Pinpoint the cell where the given text exists, returning its [x, y] midpoint coordinate. 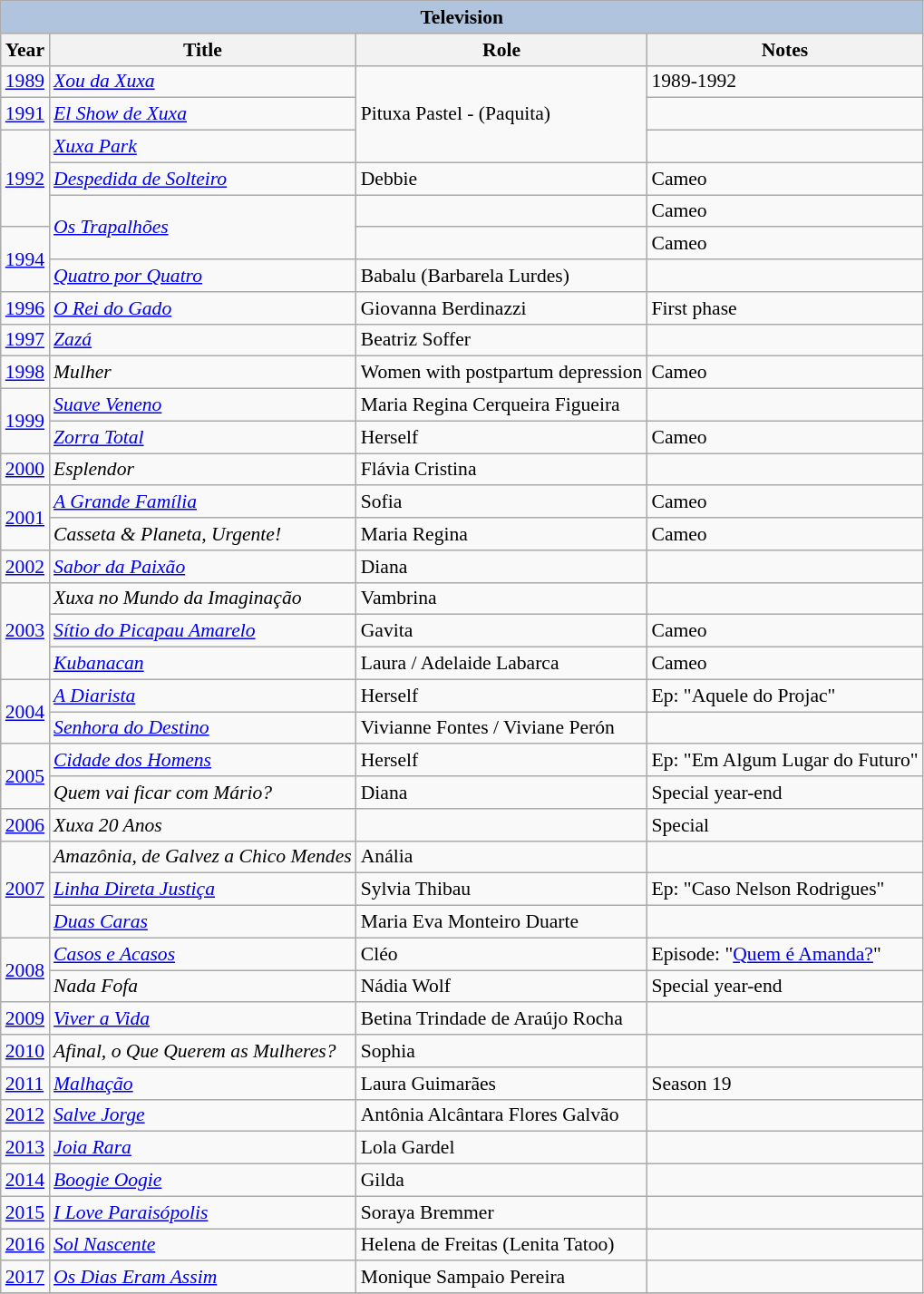
2013 [25, 1148]
Xou da Xuxa [203, 82]
Soraya Bremmer [502, 1212]
Lola Gardel [502, 1148]
Maria Eva Monteiro Duarte [502, 922]
Sophia [502, 1051]
Os Dias Eram Assim [203, 1278]
Flávia Cristina [502, 470]
Gavita [502, 631]
Title [203, 50]
1989 [25, 82]
2003 [25, 631]
Senhora do Destino [203, 728]
1992 [25, 180]
2007 [25, 889]
2012 [25, 1115]
Xuxa no Mundo da Imaginação [203, 598]
El Show de Xuxa [203, 114]
2014 [25, 1181]
Ep: "Aquele do Projac" [784, 696]
2001 [25, 519]
Vambrina [502, 598]
Babalu (Barbarela Lurdes) [502, 276]
I Love Paraisópolis [203, 1212]
2004 [25, 711]
Ep: "Caso Nelson Rodrigues" [784, 890]
2017 [25, 1278]
1997 [25, 340]
Casseta & Planeta, Urgente! [203, 534]
Role [502, 50]
Kubanacan [203, 664]
1996 [25, 308]
Monique Sampaio Pereira [502, 1278]
Linha Direta Justiça [203, 890]
Nada Fofa [203, 987]
1999 [25, 421]
Cléo [502, 954]
Sylvia Thibau [502, 890]
Sítio do Picapau Amarelo [203, 631]
Antônia Alcântara Flores Galvão [502, 1115]
Zorra Total [203, 437]
Esplendor [203, 470]
2015 [25, 1212]
Xuxa Park [203, 147]
Boogie Oogie [203, 1181]
Pituxa Pastel - (Paquita) [502, 114]
Maria Regina Cerqueira Figueira [502, 405]
Quatro por Quatro [203, 276]
Television [462, 17]
Salve Jorge [203, 1115]
Viver a Vida [203, 1019]
2002 [25, 567]
Xuxa 20 Anos [203, 825]
Maria Regina [502, 534]
2011 [25, 1084]
2005 [25, 776]
1991 [25, 114]
Sol Nascente [203, 1245]
Laura Guimarães [502, 1084]
Season 19 [784, 1084]
Amazônia, de Galvez a Chico Mendes [203, 857]
Betina Trindade de Araújo Rocha [502, 1019]
Joia Rara [203, 1148]
2006 [25, 825]
Afinal, o Que Querem as Mulheres? [203, 1051]
Malhação [203, 1084]
Laura / Adelaide Labarca [502, 664]
Women with postpartum depression [502, 373]
Episode: "Quem é Amanda?" [784, 954]
Ep: "Em Algum Lugar do Futuro" [784, 761]
First phase [784, 308]
A Grande Família [203, 502]
Year [25, 50]
Zazá [203, 340]
O Rei do Gado [203, 308]
2000 [25, 470]
1994 [25, 259]
Mulher [203, 373]
1998 [25, 373]
2008 [25, 970]
Beatriz Soffer [502, 340]
Quem vai ficar com Mário? [203, 793]
2016 [25, 1245]
Gilda [502, 1181]
A Diarista [203, 696]
Casos e Acasos [203, 954]
Sofia [502, 502]
Giovanna Berdinazzi [502, 308]
Cidade dos Homens [203, 761]
Sabor da Paixão [203, 567]
2010 [25, 1051]
1989-1992 [784, 82]
Os Trapalhões [203, 227]
Notes [784, 50]
Despedida de Solteiro [203, 179]
Nádia Wolf [502, 987]
Vivianne Fontes / Viviane Perón [502, 728]
Suave Veneno [203, 405]
Special [784, 825]
Anália [502, 857]
Debbie [502, 179]
2009 [25, 1019]
Duas Caras [203, 922]
Helena de Freitas (Lenita Tatoo) [502, 1245]
